Provide the [X, Y] coordinate of the cell's center where the given text is located.  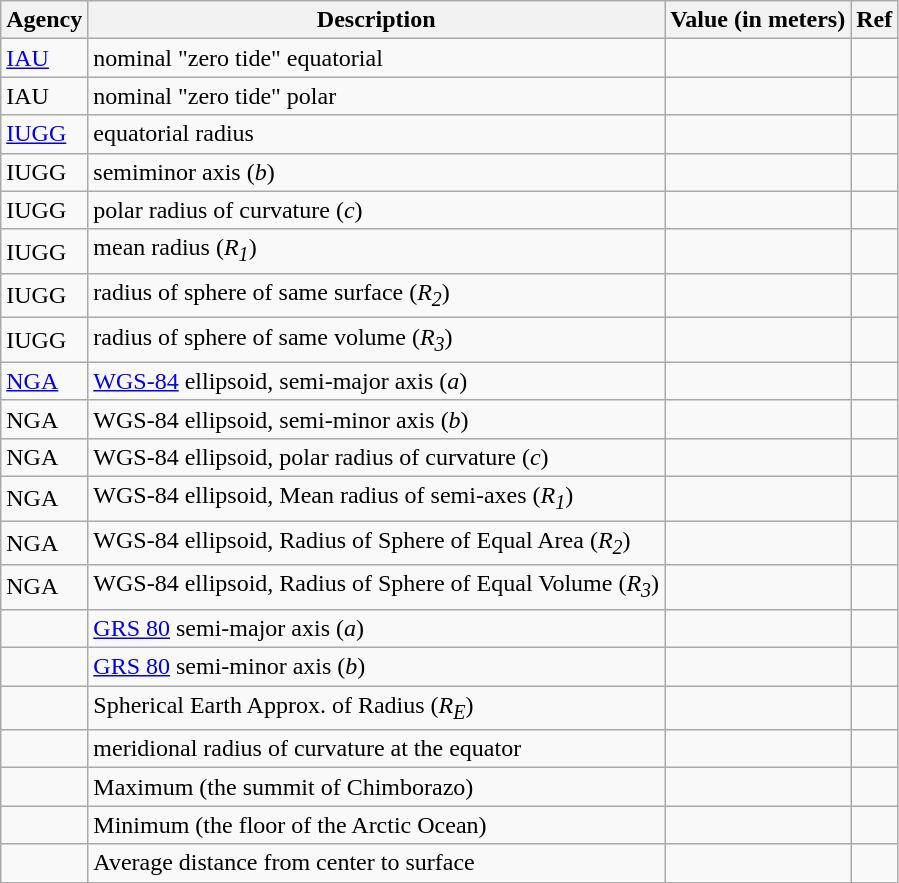
WGS-84 ellipsoid, Radius of Sphere of Equal Volume (R3) [376, 587]
radius of sphere of same surface (R2) [376, 295]
Average distance from center to surface [376, 863]
Agency [44, 20]
WGS-84 ellipsoid, semi-major axis (a) [376, 381]
Description [376, 20]
nominal "zero tide" polar [376, 96]
WGS-84 ellipsoid, Mean radius of semi-axes (R1) [376, 498]
Minimum (the floor of the Arctic Ocean) [376, 825]
polar radius of curvature (c) [376, 210]
GRS 80 semi-minor axis (b) [376, 666]
meridional radius of curvature at the equator [376, 749]
Ref [874, 20]
equatorial radius [376, 134]
Value (in meters) [758, 20]
Spherical Earth Approx. of Radius (RE) [376, 708]
semiminor axis (b) [376, 172]
mean radius (R1) [376, 251]
radius of sphere of same volume (R3) [376, 340]
Maximum (the summit of Chimborazo) [376, 787]
WGS-84 ellipsoid, polar radius of curvature (c) [376, 457]
WGS-84 ellipsoid, Radius of Sphere of Equal Area (R2) [376, 543]
nominal "zero tide" equatorial [376, 58]
WGS-84 ellipsoid, semi-minor axis (b) [376, 419]
GRS 80 semi-major axis (a) [376, 628]
